Output the (X, Y) coordinate of the center of the cell containing the given text.  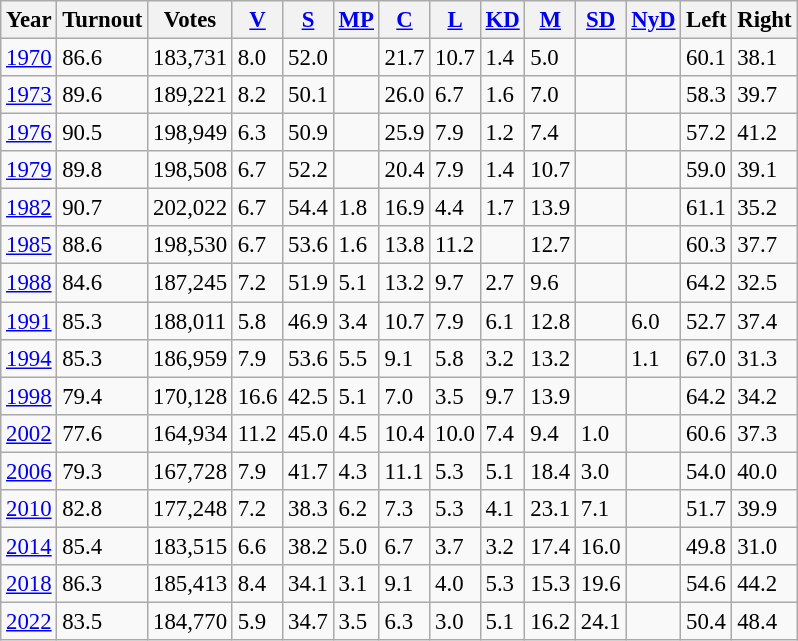
2.7 (502, 283)
Votes (190, 20)
16.6 (257, 396)
2014 (29, 546)
16.9 (404, 208)
1988 (29, 283)
NyD (654, 20)
1.0 (600, 433)
8.0 (257, 58)
2018 (29, 584)
86.3 (102, 584)
S (308, 20)
7.1 (600, 509)
Left (706, 20)
23.1 (550, 509)
188,011 (190, 321)
6.1 (502, 321)
51.9 (308, 283)
67.0 (706, 358)
89.8 (102, 170)
16.2 (550, 621)
1976 (29, 133)
MP (356, 20)
34.1 (308, 584)
V (257, 20)
32.5 (764, 283)
50.9 (308, 133)
11.1 (404, 471)
17.4 (550, 546)
35.2 (764, 208)
9.4 (550, 433)
54.6 (706, 584)
44.2 (764, 584)
39.9 (764, 509)
8.4 (257, 584)
45.0 (308, 433)
37.7 (764, 245)
183,515 (190, 546)
1.1 (654, 358)
52.2 (308, 170)
170,128 (190, 396)
18.4 (550, 471)
77.6 (102, 433)
25.9 (404, 133)
2006 (29, 471)
79.4 (102, 396)
31.0 (764, 546)
M (550, 20)
4.1 (502, 509)
9.6 (550, 283)
177,248 (190, 509)
1994 (29, 358)
186,959 (190, 358)
34.7 (308, 621)
1.2 (502, 133)
3.1 (356, 584)
85.4 (102, 546)
21.7 (404, 58)
SD (600, 20)
1985 (29, 245)
42.5 (308, 396)
4.3 (356, 471)
90.7 (102, 208)
C (404, 20)
3.4 (356, 321)
1979 (29, 170)
8.2 (257, 95)
183,731 (190, 58)
10.4 (404, 433)
52.7 (706, 321)
185,413 (190, 584)
41.2 (764, 133)
3.7 (455, 546)
6.2 (356, 509)
24.1 (600, 621)
46.9 (308, 321)
1973 (29, 95)
L (455, 20)
49.8 (706, 546)
6.6 (257, 546)
1.8 (356, 208)
38.1 (764, 58)
7.3 (404, 509)
58.3 (706, 95)
89.6 (102, 95)
83.5 (102, 621)
84.6 (102, 283)
2022 (29, 621)
184,770 (190, 621)
37.4 (764, 321)
1982 (29, 208)
26.0 (404, 95)
167,728 (190, 471)
5.9 (257, 621)
79.3 (102, 471)
50.4 (706, 621)
6.0 (654, 321)
39.1 (764, 170)
60.1 (706, 58)
1.7 (502, 208)
38.2 (308, 546)
38.3 (308, 509)
198,508 (190, 170)
Year (29, 20)
54.0 (706, 471)
48.4 (764, 621)
5.5 (356, 358)
54.4 (308, 208)
90.5 (102, 133)
19.6 (600, 584)
57.2 (706, 133)
61.1 (706, 208)
Turnout (102, 20)
198,530 (190, 245)
31.3 (764, 358)
52.0 (308, 58)
189,221 (190, 95)
4.0 (455, 584)
16.0 (600, 546)
37.3 (764, 433)
202,022 (190, 208)
4.5 (356, 433)
198,949 (190, 133)
1970 (29, 58)
164,934 (190, 433)
60.3 (706, 245)
40.0 (764, 471)
39.7 (764, 95)
15.3 (550, 584)
KD (502, 20)
2010 (29, 509)
1998 (29, 396)
59.0 (706, 170)
51.7 (706, 509)
86.6 (102, 58)
82.8 (102, 509)
88.6 (102, 245)
41.7 (308, 471)
50.1 (308, 95)
187,245 (190, 283)
1991 (29, 321)
60.6 (706, 433)
10.0 (455, 433)
13.8 (404, 245)
2002 (29, 433)
12.7 (550, 245)
20.4 (404, 170)
34.2 (764, 396)
Right (764, 20)
12.8 (550, 321)
4.4 (455, 208)
